Determine the [x, y] coordinate at the center of the cell enclosing the given text.  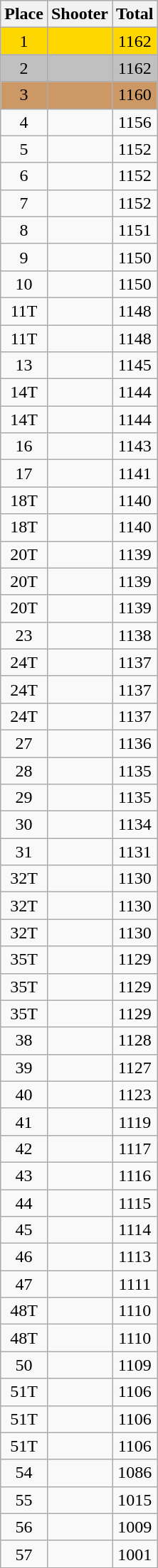
1001 [135, 1554]
1136 [135, 743]
1111 [135, 1284]
39 [24, 1068]
28 [24, 770]
1143 [135, 446]
29 [24, 798]
Total [135, 14]
50 [24, 1365]
31 [24, 852]
7 [24, 203]
1115 [135, 1203]
Shooter [80, 14]
1 [24, 41]
1015 [135, 1500]
16 [24, 446]
45 [24, 1230]
23 [24, 635]
38 [24, 1041]
42 [24, 1148]
1009 [135, 1527]
1113 [135, 1257]
1160 [135, 95]
57 [24, 1554]
1131 [135, 852]
55 [24, 1500]
1119 [135, 1122]
13 [24, 366]
56 [24, 1527]
1151 [135, 230]
1128 [135, 1041]
1086 [135, 1473]
41 [24, 1122]
1109 [135, 1365]
44 [24, 1203]
2 [24, 68]
47 [24, 1284]
1145 [135, 366]
1114 [135, 1230]
17 [24, 473]
1138 [135, 635]
1127 [135, 1068]
4 [24, 122]
40 [24, 1095]
46 [24, 1257]
1123 [135, 1095]
30 [24, 825]
9 [24, 257]
5 [24, 149]
10 [24, 284]
1134 [135, 825]
1117 [135, 1148]
1116 [135, 1175]
27 [24, 743]
54 [24, 1473]
3 [24, 95]
8 [24, 230]
Place [24, 14]
6 [24, 176]
1141 [135, 473]
43 [24, 1175]
1156 [135, 122]
